Capture the cell that displays the provided text and extract its (x, y) central coordinate. 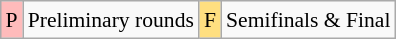
P (12, 20)
Preliminary rounds (111, 20)
F (210, 20)
Semifinals & Final (308, 20)
